Pinpoint the cell where the given text exists, returning its [x, y] midpoint coordinate. 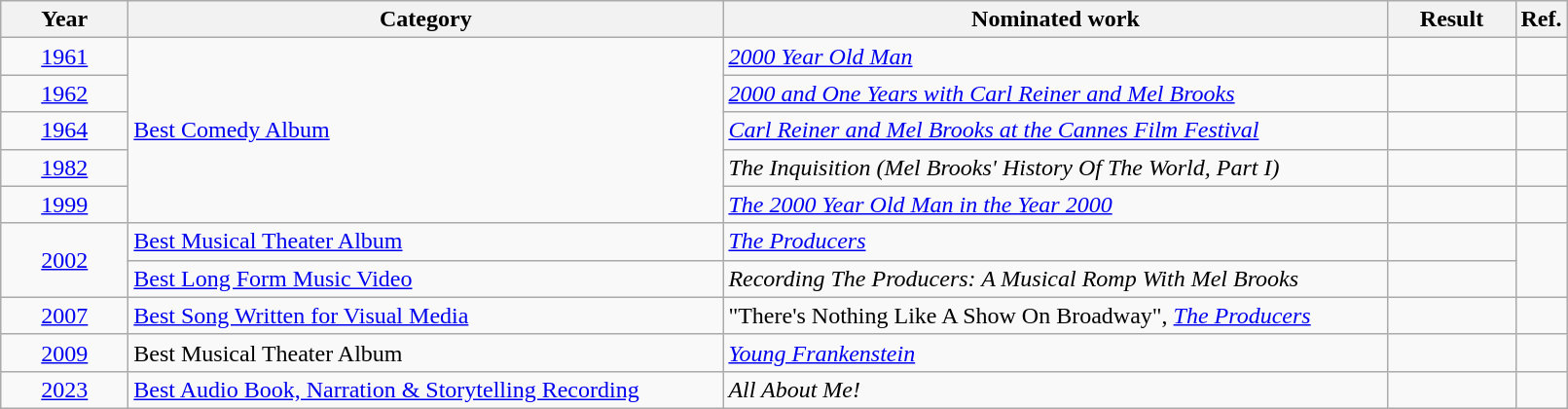
1982 [64, 167]
Result [1452, 19]
Recording The Producers: A Musical Romp With Mel Brooks [1055, 279]
Ref. [1542, 19]
Nominated work [1055, 19]
1999 [64, 204]
Best Audio Book, Narration & Storytelling Recording [426, 390]
Carl Reiner and Mel Brooks at the Cannes Film Festival [1055, 130]
The Inquisition (Mel Brooks' History Of The World, Part I) [1055, 167]
The Producers [1055, 242]
All About Me! [1055, 390]
The 2000 Year Old Man in the Year 2000 [1055, 204]
"There's Nothing Like A Show On Broadway", The Producers [1055, 316]
1961 [64, 56]
Best Song Written for Visual Media [426, 316]
2000 Year Old Man [1055, 56]
2002 [64, 260]
Best Comedy Album [426, 130]
Year [64, 19]
Best Long Form Music Video [426, 279]
2009 [64, 353]
Category [426, 19]
2007 [64, 316]
1964 [64, 130]
2023 [64, 390]
1962 [64, 93]
2000 and One Years with Carl Reiner and Mel Brooks [1055, 93]
Young Frankenstein [1055, 353]
